Return [x, y] of the center of cell containing provided text 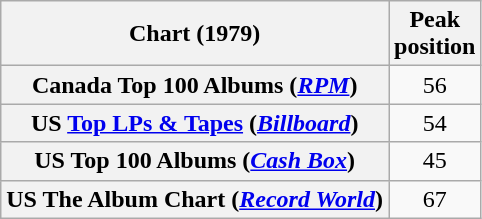
US Top 100 Albums (Cash Box) [195, 161]
54 [435, 123]
Chart (1979) [195, 34]
US The Album Chart (Record World) [195, 199]
56 [435, 85]
67 [435, 199]
Canada Top 100 Albums (RPM) [195, 85]
Peakposition [435, 34]
45 [435, 161]
US Top LPs & Tapes (Billboard) [195, 123]
